Return the [x, y] coordinate for the center point of the cell that contains the specified text.  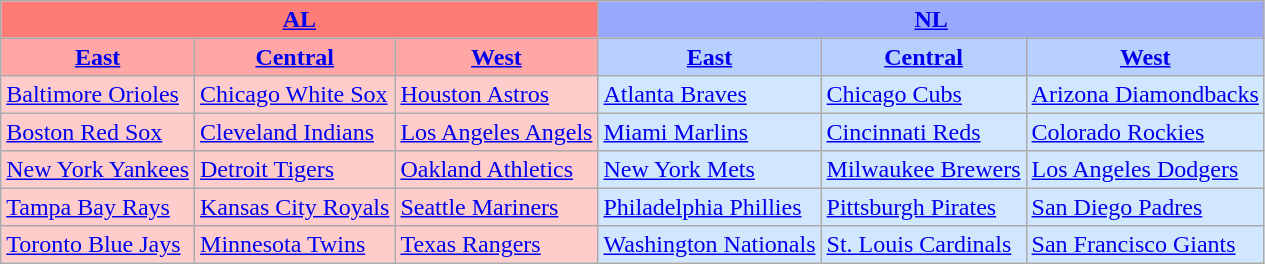
Milwaukee Brewers [924, 170]
Atlanta Braves [710, 94]
Detroit Tigers [295, 170]
Colorado Rockies [1145, 132]
Seattle Mariners [496, 206]
San Diego Padres [1145, 206]
NL [931, 20]
Miami Marlins [710, 132]
New York Yankees [98, 170]
Cleveland Indians [295, 132]
Los Angeles Dodgers [1145, 170]
Baltimore Orioles [98, 94]
Kansas City Royals [295, 206]
Chicago Cubs [924, 94]
Philadelphia Phillies [710, 206]
Pittsburgh Pirates [924, 206]
Houston Astros [496, 94]
St. Louis Cardinals [924, 244]
Chicago White Sox [295, 94]
Toronto Blue Jays [98, 244]
Los Angeles Angels [496, 132]
Tampa Bay Rays [98, 206]
Texas Rangers [496, 244]
Washington Nationals [710, 244]
San Francisco Giants [1145, 244]
Cincinnati Reds [924, 132]
Minnesota Twins [295, 244]
Arizona Diamondbacks [1145, 94]
New York Mets [710, 170]
Boston Red Sox [98, 132]
AL [300, 20]
Oakland Athletics [496, 170]
